Search for the cell housing the specified text and yield its [X, Y] center coordinate. 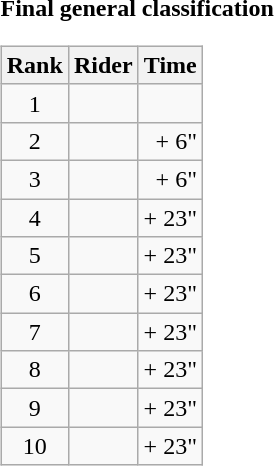
8 [34, 370]
9 [34, 408]
Rank [34, 65]
1 [34, 103]
4 [34, 217]
5 [34, 256]
3 [34, 179]
2 [34, 141]
10 [34, 446]
7 [34, 332]
Time [170, 65]
Rider [103, 65]
6 [34, 294]
